Output the [x, y] coordinate of the center of the cell containing the given text.  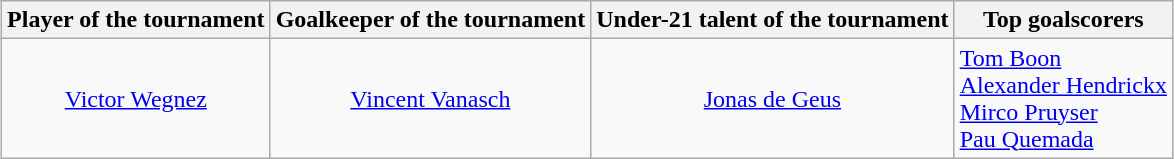
Goalkeeper of the tournament [430, 20]
Tom Boon Alexander Hendrickx Mirco Pruyser Pau Quemada [1063, 98]
Jonas de Geus [772, 98]
Victor Wegnez [136, 98]
Top goalscorers [1063, 20]
Vincent Vanasch [430, 98]
Under-21 talent of the tournament [772, 20]
Player of the tournament [136, 20]
